From the cell containing the given text, extract its center point as (x, y) coordinate. 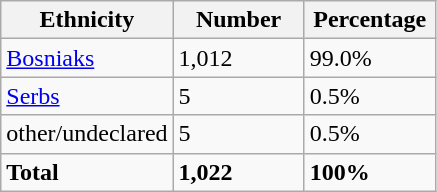
Total (87, 172)
100% (370, 172)
99.0% (370, 58)
1,022 (238, 172)
Percentage (370, 20)
other/undeclared (87, 134)
1,012 (238, 58)
Number (238, 20)
Bosniaks (87, 58)
Serbs (87, 96)
Ethnicity (87, 20)
